Provide the (x, y) coordinate of the cell's center where the given text is located.  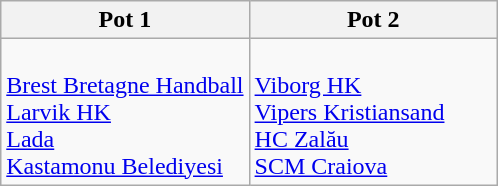
Pot 1 (125, 20)
Viborg HK Vipers Kristiansand HC Zalău SCM Craiova (373, 112)
Brest Bretagne Handball Larvik HK Lada Kastamonu Belediyesi (125, 112)
Pot 2 (373, 20)
